Provide the [x, y] coordinate of the cell's center where the given text is located.  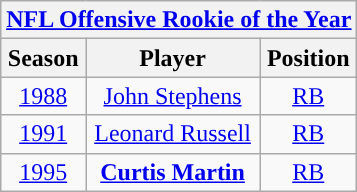
Curtis Martin [173, 172]
John Stephens [173, 96]
Season [44, 58]
1995 [44, 172]
Player [173, 58]
Position [308, 58]
1988 [44, 96]
1991 [44, 134]
Leonard Russell [173, 134]
NFL Offensive Rookie of the Year [179, 20]
